Return (X, Y) of the center of cell containing provided text 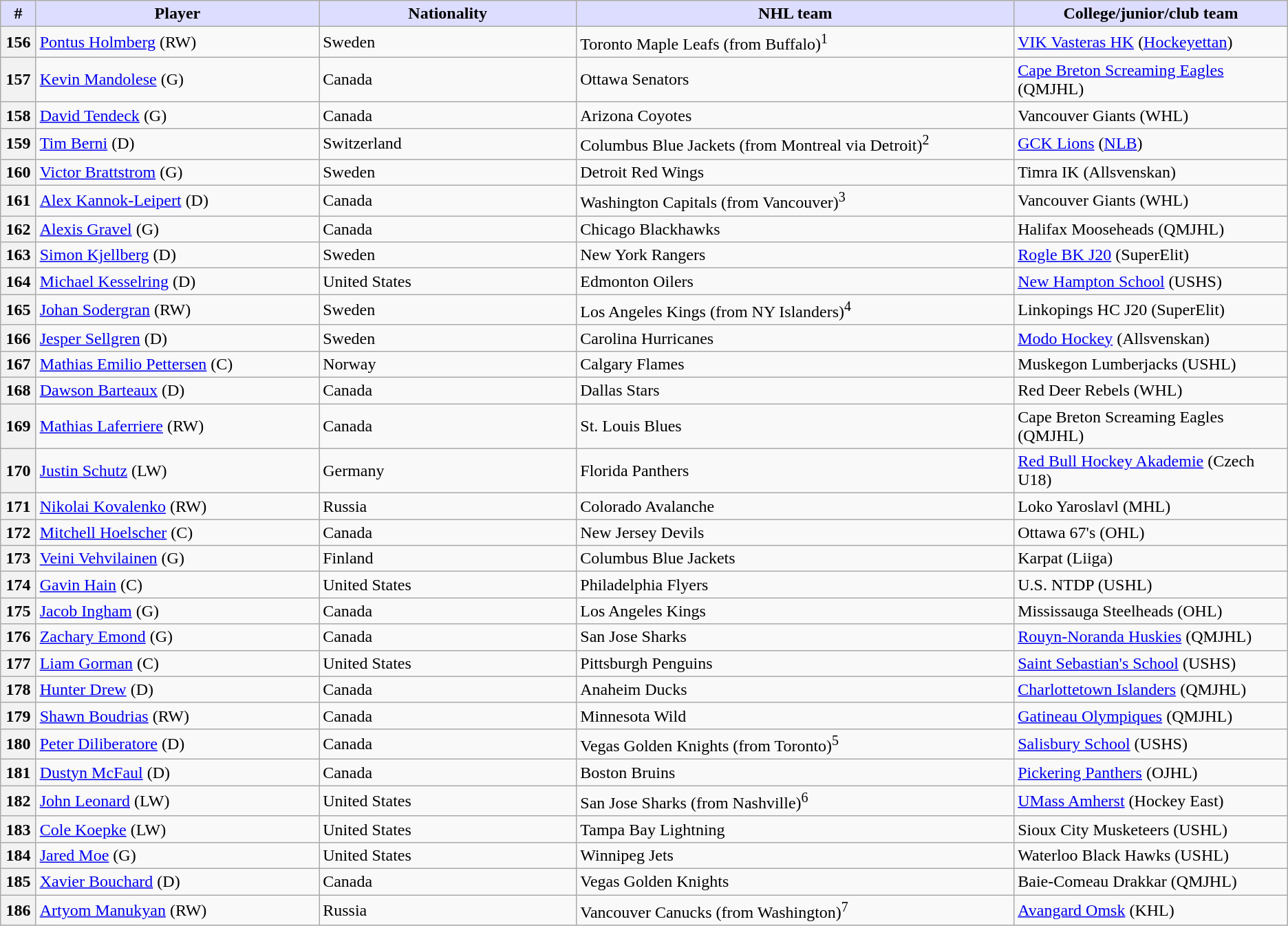
Simon Kjellberg (D) (178, 255)
182 (18, 801)
Dallas Stars (795, 391)
Nationality (448, 14)
Tim Berni (D) (178, 143)
San Jose Sharks (795, 637)
159 (18, 143)
Veini Vehvilainen (G) (178, 559)
# (18, 14)
176 (18, 637)
Rouyn-Noranda Huskies (QMJHL) (1151, 637)
Salisbury School (USHS) (1151, 744)
177 (18, 663)
Xavier Bouchard (D) (178, 882)
Los Angeles Kings (from NY Islanders)4 (795, 310)
Victor Brattstrom (G) (178, 172)
UMass Amherst (Hockey East) (1151, 801)
GCK Lions (NLB) (1151, 143)
Hunter Drew (D) (178, 689)
160 (18, 172)
Pittsburgh Penguins (795, 663)
St. Louis Blues (795, 427)
Player (178, 14)
Kevin Mandolese (G) (178, 80)
U.S. NTDP (USHL) (1151, 585)
Chicago Blackhawks (795, 229)
163 (18, 255)
Dawson Barteaux (D) (178, 391)
185 (18, 882)
College/junior/club team (1151, 14)
Boston Bruins (795, 773)
Calgary Flames (795, 364)
Loko Yaroslavl (MHL) (1151, 506)
Baie-Comeau Drakkar (QMJHL) (1151, 882)
Muskegon Lumberjacks (USHL) (1151, 364)
Nikolai Kovalenko (RW) (178, 506)
Artyom Manukyan (RW) (178, 911)
168 (18, 391)
Arizona Coyotes (795, 115)
Tampa Bay Lightning (795, 829)
Mathias Laferriere (RW) (178, 427)
166 (18, 338)
Colorado Avalanche (795, 506)
Pontus Holmberg (RW) (178, 43)
169 (18, 427)
Jesper Sellgren (D) (178, 338)
Washington Capitals (from Vancouver)3 (795, 201)
Ottawa Senators (795, 80)
John Leonard (LW) (178, 801)
172 (18, 532)
179 (18, 715)
Charlottetown Islanders (QMJHL) (1151, 689)
Jacob Ingham (G) (178, 611)
158 (18, 115)
Johan Sodergran (RW) (178, 310)
Cole Koepke (LW) (178, 829)
NHL team (795, 14)
Halifax Mooseheads (QMJHL) (1151, 229)
Zachary Emond (G) (178, 637)
164 (18, 281)
New Jersey Devils (795, 532)
New York Rangers (795, 255)
162 (18, 229)
Alex Kannok-Leipert (D) (178, 201)
Pickering Panthers (OJHL) (1151, 773)
Alexis Gravel (G) (178, 229)
Anaheim Ducks (795, 689)
Winnipeg Jets (795, 856)
186 (18, 911)
Vegas Golden Knights (from Toronto)5 (795, 744)
170 (18, 471)
VIK Vasteras HK (Hockeyettan) (1151, 43)
Mississauga Steelheads (OHL) (1151, 611)
156 (18, 43)
Finland (448, 559)
Linkopings HC J20 (SuperElit) (1151, 310)
Shawn Boudrias (RW) (178, 715)
Rogle BK J20 (SuperElit) (1151, 255)
Modo Hockey (Allsvenskan) (1151, 338)
Switzerland (448, 143)
Edmonton Oilers (795, 281)
Justin Schutz (LW) (178, 471)
183 (18, 829)
Mitchell Hoelscher (C) (178, 532)
Waterloo Black Hawks (USHL) (1151, 856)
174 (18, 585)
Sioux City Musketeers (USHL) (1151, 829)
Gavin Hain (C) (178, 585)
Red Bull Hockey Akademie (Czech U18) (1151, 471)
Karpat (Liiga) (1151, 559)
167 (18, 364)
San Jose Sharks (from Nashville)6 (795, 801)
175 (18, 611)
Ottawa 67's (OHL) (1151, 532)
Germany (448, 471)
181 (18, 773)
Jared Moe (G) (178, 856)
Michael Kesselring (D) (178, 281)
180 (18, 744)
Columbus Blue Jackets (from Montreal via Detroit)2 (795, 143)
178 (18, 689)
173 (18, 559)
Detroit Red Wings (795, 172)
157 (18, 80)
Vancouver Canucks (from Washington)7 (795, 911)
New Hampton School (USHS) (1151, 281)
Toronto Maple Leafs (from Buffalo)1 (795, 43)
Columbus Blue Jackets (795, 559)
Avangard Omsk (KHL) (1151, 911)
Philadelphia Flyers (795, 585)
Norway (448, 364)
David Tendeck (G) (178, 115)
Liam Gorman (C) (178, 663)
171 (18, 506)
Dustyn McFaul (D) (178, 773)
Los Angeles Kings (795, 611)
Red Deer Rebels (WHL) (1151, 391)
Minnesota Wild (795, 715)
Mathias Emilio Pettersen (C) (178, 364)
Vegas Golden Knights (795, 882)
Florida Panthers (795, 471)
Peter Diliberatore (D) (178, 744)
Gatineau Olympiques (QMJHL) (1151, 715)
Timra IK (Allsvenskan) (1151, 172)
184 (18, 856)
Saint Sebastian's School (USHS) (1151, 663)
165 (18, 310)
Carolina Hurricanes (795, 338)
161 (18, 201)
